For the text-containing cell, return its midpoint in [X, Y] coordinate format. 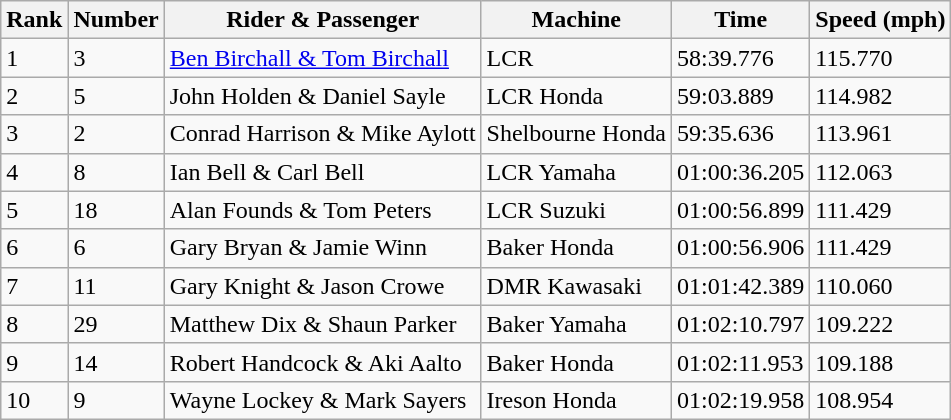
10 [34, 400]
58:39.776 [740, 58]
29 [116, 324]
LCR Honda [576, 96]
LCR [576, 58]
01:00:36.205 [740, 172]
Wayne Lockey & Mark Sayers [322, 400]
Baker Yamaha [576, 324]
114.982 [880, 96]
Gary Bryan & Jamie Winn [322, 248]
LCR Suzuki [576, 210]
Speed (mph) [880, 20]
Ian Bell & Carl Bell [322, 172]
01:01:42.389 [740, 286]
Machine [576, 20]
LCR Yamaha [576, 172]
01:00:56.899 [740, 210]
4 [34, 172]
Robert Handcock & Aki Aalto [322, 362]
Ben Birchall & Tom Birchall [322, 58]
Alan Founds & Tom Peters [322, 210]
112.063 [880, 172]
Rank [34, 20]
113.961 [880, 134]
DMR Kawasaki [576, 286]
59:03.889 [740, 96]
Shelbourne Honda [576, 134]
1 [34, 58]
Time [740, 20]
14 [116, 362]
Conrad Harrison & Mike Aylott [322, 134]
115.770 [880, 58]
John Holden & Daniel Sayle [322, 96]
01:02:11.953 [740, 362]
59:35.636 [740, 134]
01:02:19.958 [740, 400]
109.188 [880, 362]
110.060 [880, 286]
18 [116, 210]
01:00:56.906 [740, 248]
Ireson Honda [576, 400]
Matthew Dix & Shaun Parker [322, 324]
11 [116, 286]
01:02:10.797 [740, 324]
108.954 [880, 400]
Rider & Passenger [322, 20]
Number [116, 20]
Gary Knight & Jason Crowe [322, 286]
109.222 [880, 324]
7 [34, 286]
